Find where the given text appears and provide that cell's center as [X, Y] coordinate. 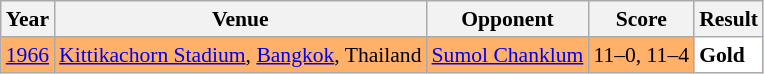
Opponent [508, 19]
Kittikachorn Stadium, Bangkok, Thailand [240, 55]
Year [28, 19]
Gold [728, 55]
Score [641, 19]
11–0, 11–4 [641, 55]
1966 [28, 55]
Sumol Chanklum [508, 55]
Venue [240, 19]
Result [728, 19]
